Output the [X, Y] coordinate of the center of the cell containing the given text.  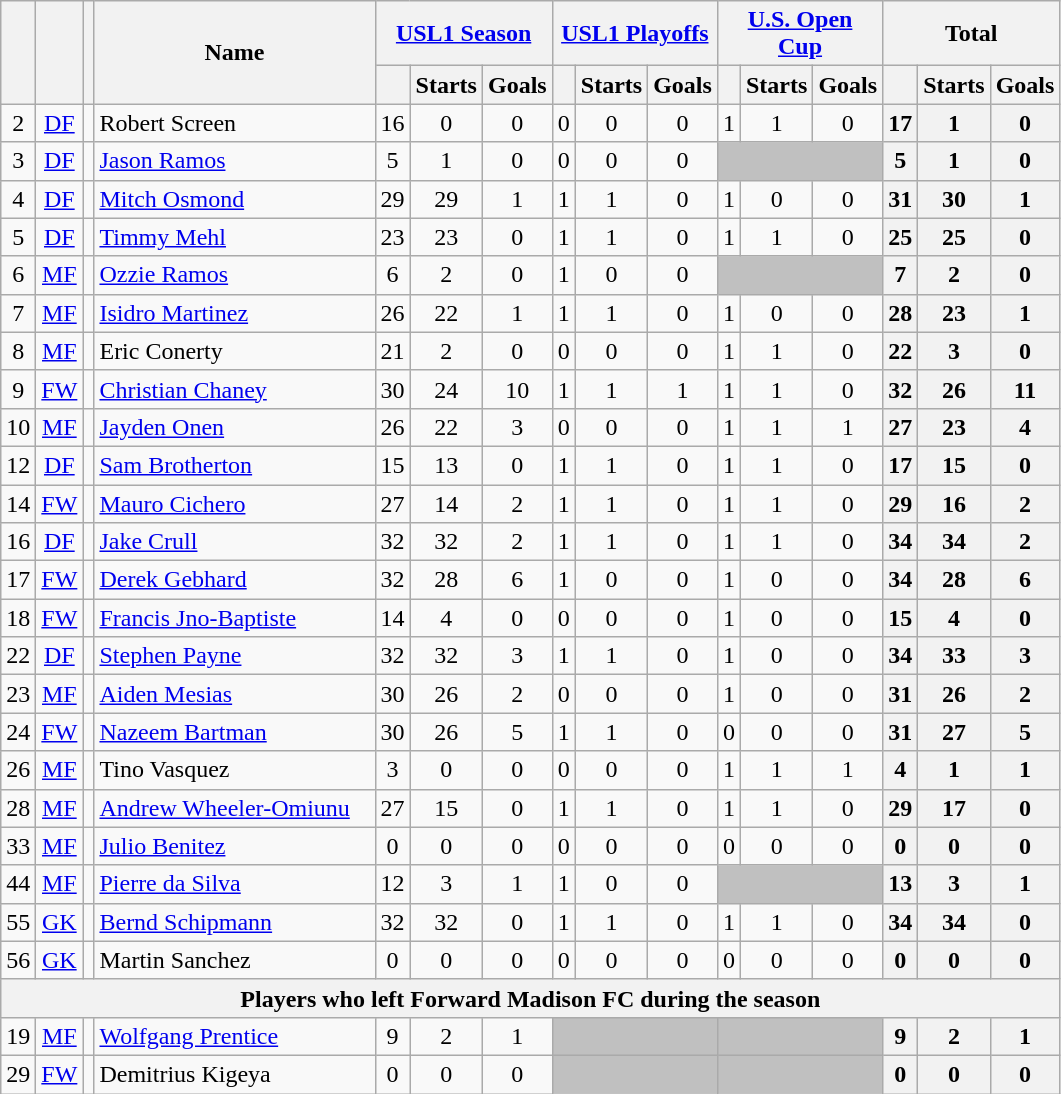
Derek Gebhard [234, 580]
Stephen Payne [234, 656]
Ozzie Ramos [234, 275]
Jake Crull [234, 542]
Andrew Wheeler-Omiunu [234, 808]
18 [18, 618]
Pierre da Silva [234, 884]
Martin Sanchez [234, 960]
Nazeem Bartman [234, 732]
Robert Screen [234, 123]
56 [18, 960]
Sam Brotherton [234, 465]
USL1 Playoffs [634, 34]
Jason Ramos [234, 161]
19 [18, 1036]
Mitch Osmond [234, 199]
44 [18, 884]
11 [1025, 389]
Demitrius Kigeya [234, 1074]
Bernd Schipmann [234, 922]
USL1 Season [464, 34]
Eric Conerty [234, 351]
Julio Benitez [234, 846]
21 [392, 351]
Players who left Forward Madison FC during the season [530, 998]
8 [18, 351]
U.S. Open Cup [800, 34]
Total [972, 34]
Aiden Mesias [234, 694]
Tino Vasquez [234, 770]
Mauro Cichero [234, 503]
Isidro Martinez [234, 313]
Jayden Onen [234, 427]
Christian Chaney [234, 389]
Wolfgang Prentice [234, 1036]
Timmy Mehl [234, 237]
Name [234, 52]
Francis Jno-Baptiste [234, 618]
55 [18, 922]
